Provide the (x, y) coordinate of the cell's center where the given text is located.  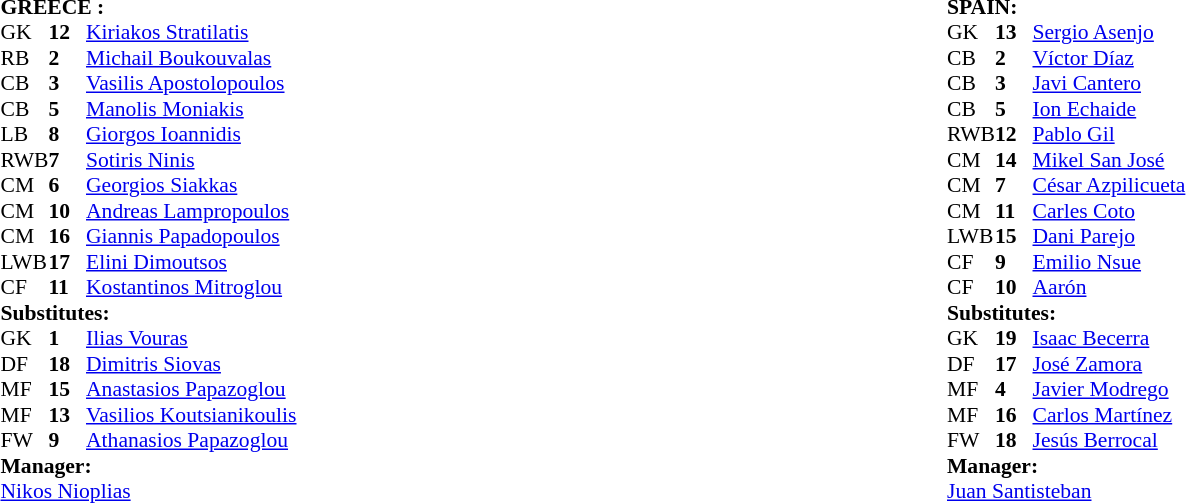
Ilias Vouras (191, 339)
Anastasios Papazoglou (191, 389)
Isaac Becerra (1108, 339)
José Zamora (1108, 364)
Ion Echaide (1108, 109)
Vasilios Koutsianikoulis (191, 415)
Sotiris Ninis (191, 160)
Kostantinos Mitroglou (191, 287)
Aarón (1108, 287)
1 (67, 339)
Andreas Lampropoulos (191, 211)
Carlos Martínez (1108, 415)
Javier Modrego (1108, 389)
Dani Parejo (1108, 237)
César Azpilicueta (1108, 185)
Jesús Berrocal (1108, 441)
Pablo Gil (1108, 135)
Dimitris Siovas (191, 364)
8 (67, 135)
19 (1014, 339)
RB (24, 58)
Manolis Moniakis (191, 109)
4 (1014, 389)
Georgios Siakkas (191, 185)
Michail Boukouvalas (191, 58)
14 (1014, 160)
Sergio Asenjo (1108, 33)
Carles Coto (1108, 211)
Emilio Nsue (1108, 262)
Kiriakos Stratilatis (191, 33)
Giorgos Ioannidis (191, 135)
Mikel San José (1108, 160)
Víctor Díaz (1108, 58)
Vasilis Apostolopoulos (191, 83)
Giannis Papadopoulos (191, 237)
LB (24, 135)
Athanasios Papazoglou (191, 441)
Javi Cantero (1108, 83)
Elini Dimoutsos (191, 262)
6 (67, 185)
